Extract the (X, Y) coordinate from the center of the cell holding the provided text.  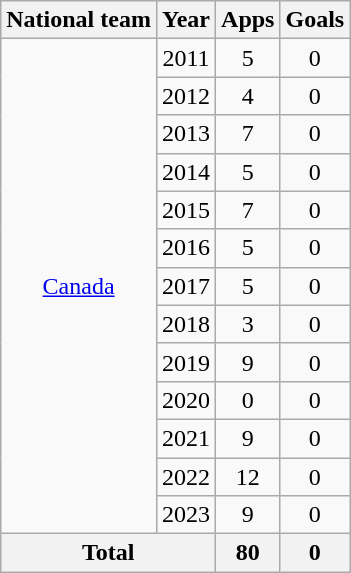
2021 (186, 438)
Goals (315, 20)
Canada (79, 286)
2013 (186, 134)
2016 (186, 248)
2011 (186, 58)
2014 (186, 172)
2023 (186, 515)
80 (248, 553)
2019 (186, 362)
2017 (186, 286)
2012 (186, 96)
3 (248, 324)
Apps (248, 20)
2015 (186, 210)
2018 (186, 324)
12 (248, 477)
Total (108, 553)
4 (248, 96)
Year (186, 20)
2022 (186, 477)
2020 (186, 400)
National team (79, 20)
